Detect which cell encompasses the target text, then output its (x, y) center coordinate. 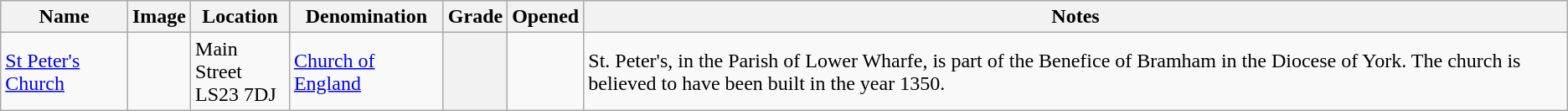
Notes (1075, 17)
Denomination (366, 17)
Grade (475, 17)
Main StreetLS23 7DJ (240, 71)
St Peter's Church (64, 71)
Location (240, 17)
Opened (546, 17)
Name (64, 17)
Church of England (366, 71)
Image (159, 17)
